Return the (x, y) coordinate for the center point of the cell that contains the specified text.  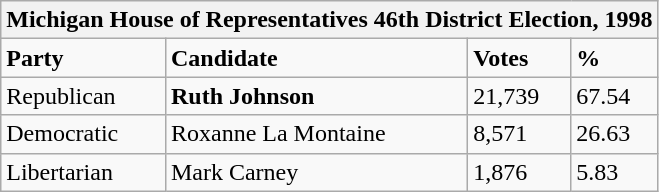
Ruth Johnson (316, 96)
Michigan House of Representatives 46th District Election, 1998 (330, 20)
Republican (84, 96)
67.54 (614, 96)
Roxanne La Montaine (316, 134)
8,571 (520, 134)
26.63 (614, 134)
1,876 (520, 172)
Libertarian (84, 172)
5.83 (614, 172)
Mark Carney (316, 172)
Democratic (84, 134)
% (614, 58)
Candidate (316, 58)
Votes (520, 58)
Party (84, 58)
21,739 (520, 96)
